Identify which cell holds the provided text, then report its [X, Y] central coordinate. 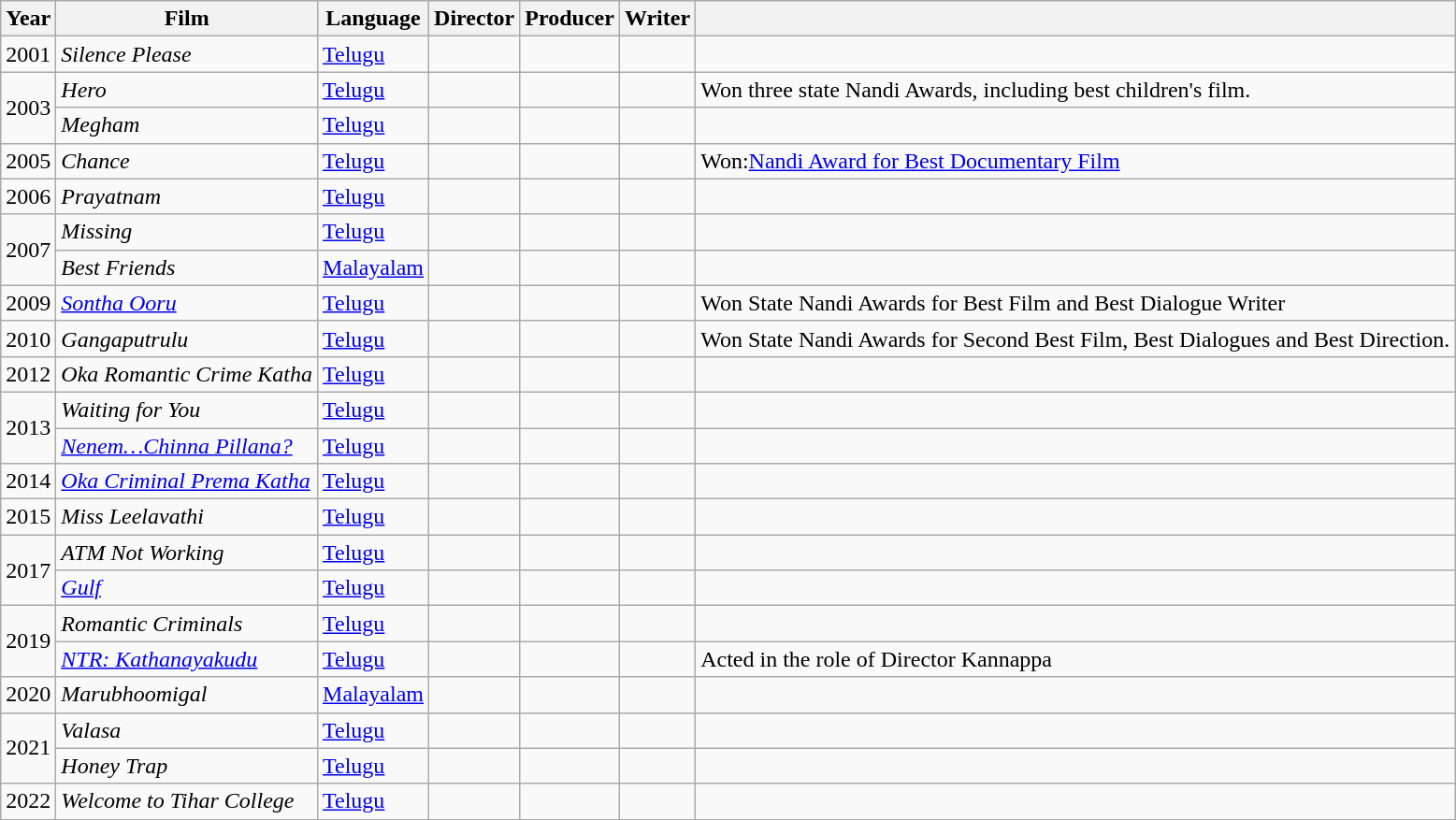
2017 [28, 570]
NTR: Kathanayakudu [187, 659]
2006 [28, 196]
Waiting for You [187, 410]
Best Friends [187, 267]
2022 [28, 801]
Oka Criminal Prema Katha [187, 482]
Honey Trap [187, 766]
2015 [28, 517]
Won:Nandi Award for Best Documentary Film [1075, 161]
2009 [28, 303]
Oka Romantic Crime Katha [187, 374]
Language [374, 19]
Valasa [187, 730]
Gulf [187, 588]
ATM Not Working [187, 553]
Silence Please [187, 54]
2012 [28, 374]
Chance [187, 161]
2005 [28, 161]
Producer [570, 19]
Writer [656, 19]
2021 [28, 748]
2014 [28, 482]
Won State Nandi Awards for Best Film and Best Dialogue Writer [1075, 303]
Marubhoomigal [187, 695]
Prayatnam [187, 196]
Year [28, 19]
Director [475, 19]
Film [187, 19]
Won three state Nandi Awards, including best children's film. [1075, 90]
Nenem…Chinna Pillana? [187, 446]
2007 [28, 250]
2003 [28, 108]
2019 [28, 641]
2013 [28, 427]
2010 [28, 338]
Hero [187, 90]
Miss Leelavathi [187, 517]
2020 [28, 695]
Gangaputrulu [187, 338]
Acted in the role of Director Kannappa [1075, 659]
2001 [28, 54]
Won State Nandi Awards for Second Best Film, Best Dialogues and Best Direction. [1075, 338]
Sontha Ooru [187, 303]
Welcome to Tihar College [187, 801]
Missing [187, 232]
Megham [187, 125]
Romantic Criminals [187, 624]
